Capture the cell that displays the provided text and extract its [x, y] central coordinate. 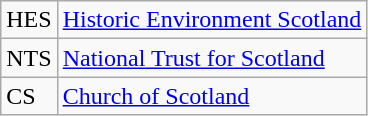
NTS [29, 58]
National Trust for Scotland [212, 58]
HES [29, 20]
CS [29, 96]
Church of Scotland [212, 96]
Historic Environment Scotland [212, 20]
